Provide the (X, Y) coordinate of the cell's center where the given text is located.  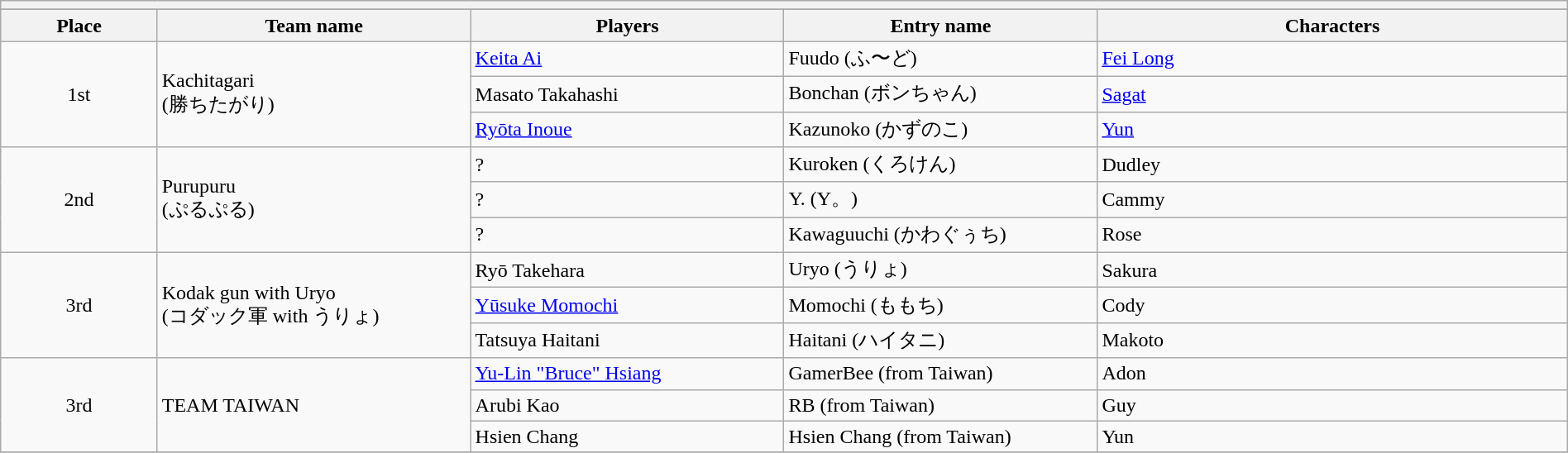
Fuudo (ふ〜ど) (941, 60)
Sagat (1332, 94)
Uryo (うりょ) (941, 269)
RB (from Taiwan) (941, 405)
Arubi Kao (627, 405)
Bonchan (ボンちゃん) (941, 94)
2nd (79, 200)
Kuroken (くろけん) (941, 165)
Sakura (1332, 269)
GamerBee (from Taiwan) (941, 374)
Hsien Chang (from Taiwan) (941, 436)
Yu-Lin "Bruce" Hsiang (627, 374)
Purupuru(ぷるぷる) (314, 200)
Masato Takahashi (627, 94)
Keita Ai (627, 60)
Kodak gun with Uryo(コダック軍 with うりょ) (314, 305)
Yūsuke Momochi (627, 306)
Makoto (1332, 341)
Ryōta Inoue (627, 129)
Fei Long (1332, 60)
Players (627, 26)
Entry name (941, 26)
Team name (314, 26)
Cody (1332, 306)
Rose (1332, 235)
TEAM TAIWAN (314, 405)
Characters (1332, 26)
Momochi (ももち) (941, 306)
Kawaguuchi (かわぐぅち) (941, 235)
Tatsuya Haitani (627, 341)
Cammy (1332, 200)
Kachitagari(勝ちたがり) (314, 94)
Hsien Chang (627, 436)
Place (79, 26)
Guy (1332, 405)
Y. (Y。) (941, 200)
Kazunoko (かずのこ) (941, 129)
Dudley (1332, 165)
Haitani (ハイタニ) (941, 341)
Adon (1332, 374)
Ryō Takehara (627, 269)
1st (79, 94)
